Determine the [X, Y] coordinate at the center of the cell enclosing the given text.  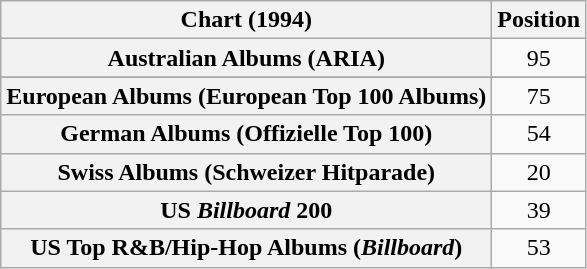
20 [539, 172]
95 [539, 58]
Chart (1994) [246, 20]
Position [539, 20]
Swiss Albums (Schweizer Hitparade) [246, 172]
39 [539, 210]
US Billboard 200 [246, 210]
German Albums (Offizielle Top 100) [246, 134]
US Top R&B/Hip-Hop Albums (Billboard) [246, 248]
European Albums (European Top 100 Albums) [246, 96]
53 [539, 248]
75 [539, 96]
Australian Albums (ARIA) [246, 58]
54 [539, 134]
